Return the [X, Y] coordinate for the center point of the cell that contains the specified text.  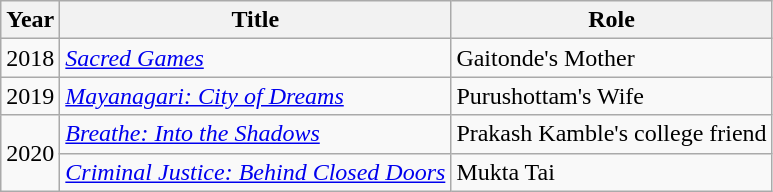
2020 [30, 153]
Role [612, 20]
Criminal Justice: Behind Closed Doors [256, 172]
Title [256, 20]
Sacred Games [256, 58]
Mayanagari: City of Dreams [256, 96]
Mukta Tai [612, 172]
Prakash Kamble's college friend [612, 134]
Purushottam's Wife [612, 96]
Breathe: Into the Shadows [256, 134]
Year [30, 20]
2019 [30, 96]
2018 [30, 58]
Gaitonde's Mother [612, 58]
